Capture the cell that displays the provided text and extract its (X, Y) central coordinate. 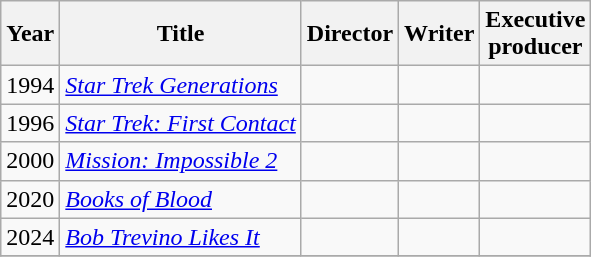
Title (181, 34)
2000 (30, 161)
Bob Trevino Likes It (181, 237)
2020 (30, 199)
1994 (30, 85)
Star Trek Generations (181, 85)
Writer (440, 34)
2024 (30, 237)
Mission: Impossible 2 (181, 161)
1996 (30, 123)
Executiveproducer (536, 34)
Books of Blood (181, 199)
Star Trek: First Contact (181, 123)
Director (350, 34)
Year (30, 34)
